Determine the (X, Y) coordinate at the center of the cell enclosing the given text.  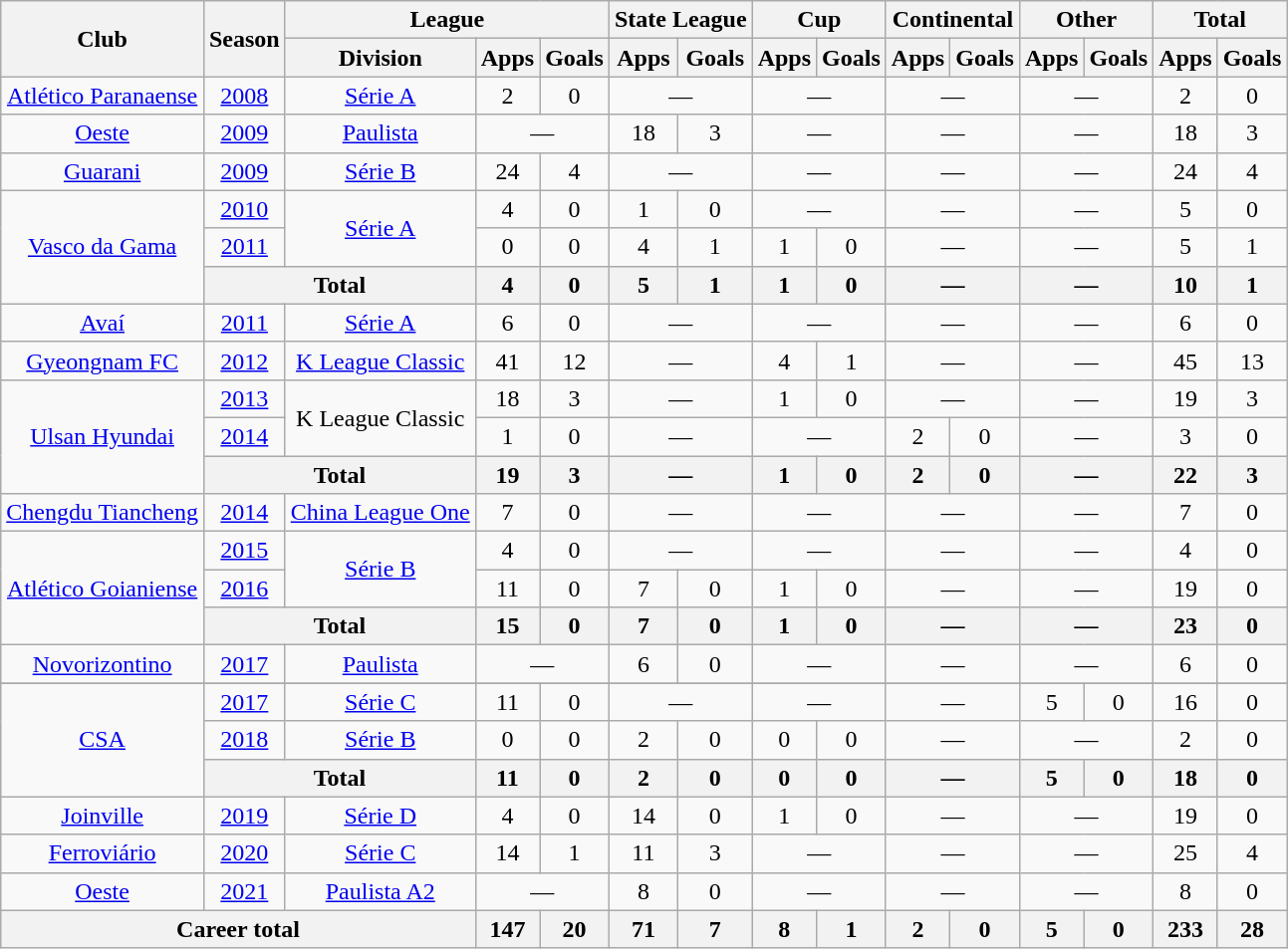
41 (507, 360)
Vasco da Gama (103, 247)
20 (575, 929)
Club (103, 39)
Atlético Paranaense (103, 96)
10 (1185, 285)
Division (381, 58)
Ferroviário (103, 853)
45 (1185, 360)
State League (680, 20)
2012 (244, 360)
23 (1185, 626)
71 (644, 929)
2018 (244, 740)
League (446, 20)
233 (1185, 929)
Gyeongnam FC (103, 360)
2021 (244, 891)
Joinville (103, 816)
Novorizontino (103, 664)
12 (575, 360)
Cup (819, 20)
15 (507, 626)
Série D (381, 816)
28 (1252, 929)
CSA (103, 740)
13 (1252, 360)
Avaí (103, 323)
Season (244, 39)
Atlético Goianiense (103, 589)
Career total (238, 929)
Guarani (103, 171)
Continental (952, 20)
2013 (244, 398)
2020 (244, 853)
25 (1185, 853)
16 (1185, 702)
Other (1086, 20)
147 (507, 929)
2016 (244, 589)
2010 (244, 209)
22 (1185, 475)
2008 (244, 96)
Paulista A2 (381, 891)
Ulsan Hyundai (103, 436)
2019 (244, 816)
2015 (244, 551)
China League One (381, 513)
Chengdu Tiancheng (103, 513)
